Return (X, Y) of the center of cell containing provided text 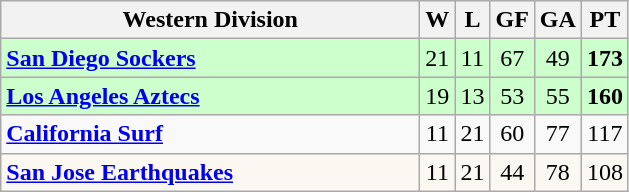
Los Angeles Aztecs (210, 96)
13 (472, 96)
117 (604, 134)
L (472, 20)
160 (604, 96)
67 (512, 58)
78 (558, 172)
GF (512, 20)
49 (558, 58)
44 (512, 172)
California Surf (210, 134)
55 (558, 96)
19 (438, 96)
108 (604, 172)
GA (558, 20)
60 (512, 134)
PT (604, 20)
77 (558, 134)
173 (604, 58)
53 (512, 96)
Western Division (210, 20)
San Jose Earthquakes (210, 172)
San Diego Sockers (210, 58)
W (438, 20)
